Return (x, y) of the center of cell containing provided text 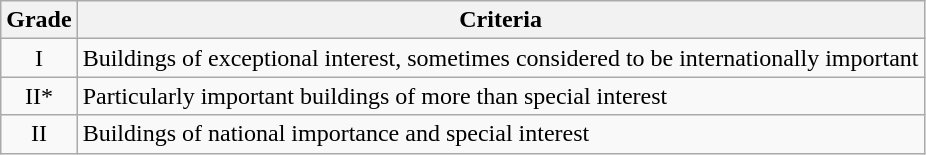
Particularly important buildings of more than special interest (500, 96)
Criteria (500, 20)
II (39, 134)
Grade (39, 20)
I (39, 58)
II* (39, 96)
Buildings of national importance and special interest (500, 134)
Buildings of exceptional interest, sometimes considered to be internationally important (500, 58)
